Locate the cell with the specified text and output its (x, y) center coordinate. 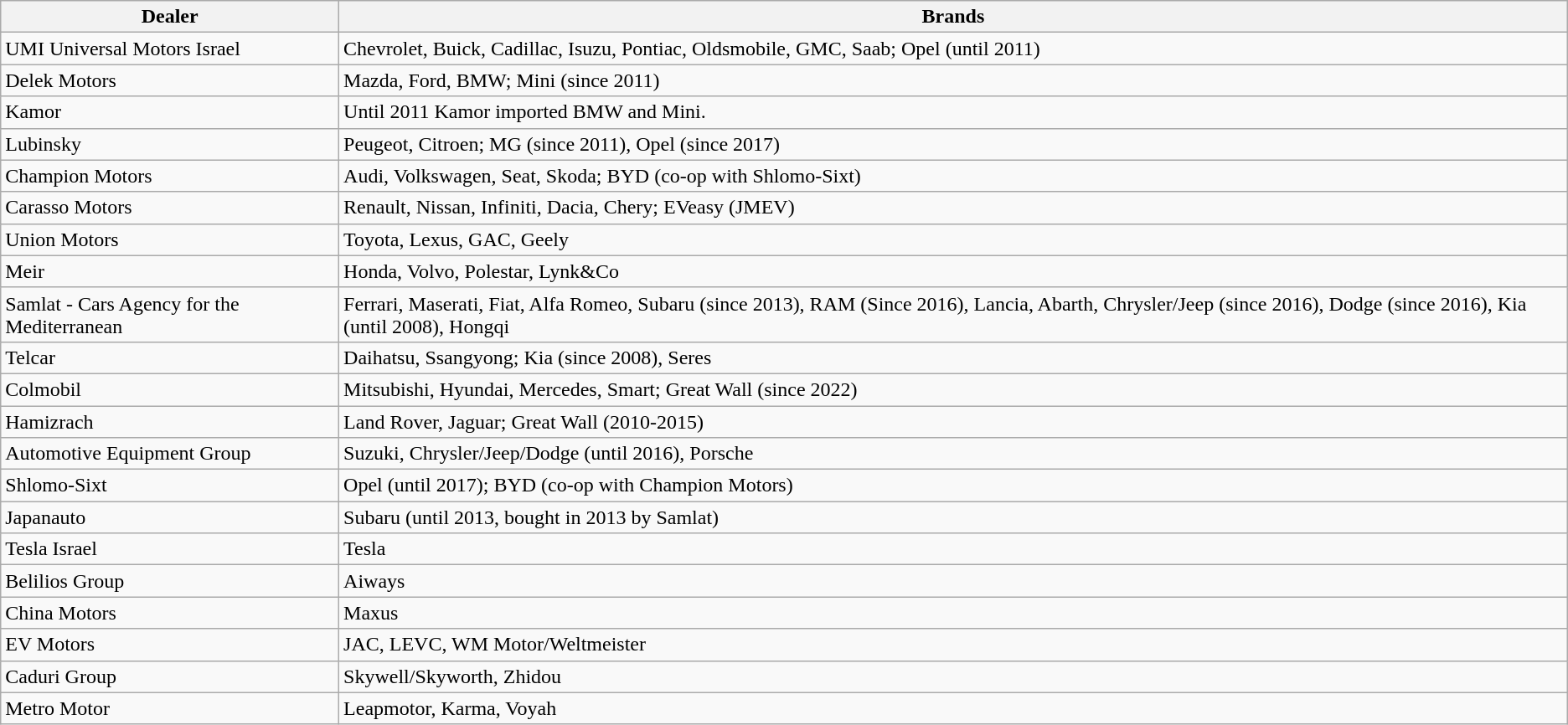
Delek Motors (170, 80)
Renault, Nissan, Infiniti, Dacia, Chery; EVeasy (JMEV) (953, 208)
Meir (170, 271)
Dealer (170, 17)
Shlomo-Sixt (170, 486)
Tesla Israel (170, 549)
Belilios Group (170, 581)
Carasso Motors (170, 208)
Peugeot, Citroen; MG (since 2011), Opel (since 2017) (953, 144)
Maxus (953, 613)
Mazda, Ford, BMW; Mini (since 2011) (953, 80)
Lubinsky (170, 144)
EV Motors (170, 645)
Union Motors (170, 239)
Colmobil (170, 389)
Skywell/Skyworth, Zhidou (953, 676)
Tesla (953, 549)
Opel (until 2017); BYD (co-op with Champion Motors) (953, 486)
Suzuki, Chrysler/Jeep/Dodge (until 2016), Porsche (953, 454)
Hamizrach (170, 421)
Daihatsu, Ssangyong; Kia (since 2008), Seres (953, 357)
Leapmotor, Karma, Voyah (953, 708)
Mitsubishi, Hyundai, Mercedes, Smart; Great Wall (since 2022) (953, 389)
Telcar (170, 357)
Automotive Equipment Group (170, 454)
China Motors (170, 613)
Subaru (until 2013, bought in 2013 by Samlat) (953, 517)
Honda, Volvo, Polestar, Lynk&Co (953, 271)
JAC, LEVC, WM Motor/Weltmeister (953, 645)
Audi, Volkswagen, Seat, Skoda; BYD (co-op with Shlomo-Sixt) (953, 176)
Japanauto (170, 517)
Chevrolet, Buick, Cadillac, Isuzu, Pontiac, Oldsmobile, GMC, Saab; Opel (until 2011) (953, 49)
Land Rover, Jaguar; Great Wall (2010-2015) (953, 421)
Kamor (170, 112)
UMI Universal Motors Israel (170, 49)
Champion Motors (170, 176)
Until 2011 Kamor imported BMW and Mini. (953, 112)
Caduri Group (170, 676)
Samlat - Cars Agency for the Mediterranean (170, 315)
Toyota, Lexus, GAC, Geely (953, 239)
Brands (953, 17)
Metro Motor (170, 708)
Aiways (953, 581)
